Extract the [x, y] coordinate from the center of the cell holding the provided text.  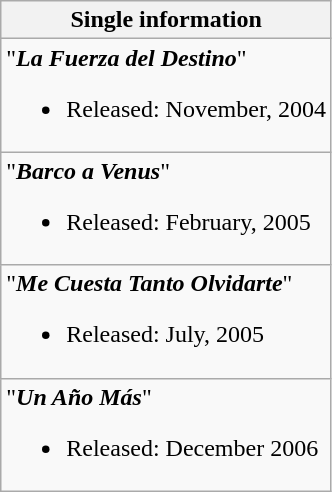
"La Fuerza del Destino"Released: November, 2004 [166, 96]
"Un Año Más"Released: December 2006 [166, 434]
"Me Cuesta Tanto Olvidarte"Released: July, 2005 [166, 322]
"Barco a Venus"Released: February, 2005 [166, 208]
Single information [166, 20]
